Provide the [X, Y] coordinate of the cell's center where the given text is located.  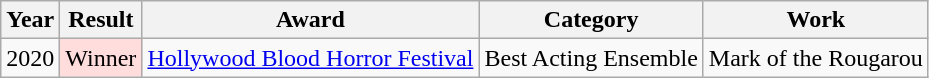
Work [816, 20]
Best Acting Ensemble [591, 58]
Hollywood Blood Horror Festival [310, 58]
Award [310, 20]
Result [101, 20]
Mark of the Rougarou [816, 58]
Category [591, 20]
Year [30, 20]
2020 [30, 58]
Winner [101, 58]
